Output the (x, y) coordinate of the center of the cell containing the given text.  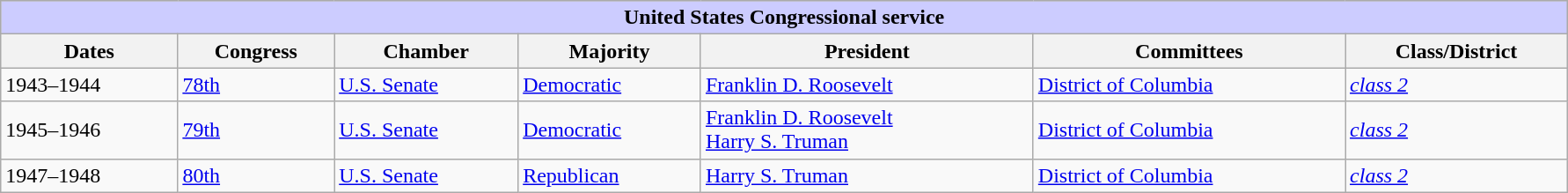
Harry S. Truman (867, 175)
Congress (256, 51)
80th (256, 175)
1945–1946 (90, 130)
United States Congressional service (785, 18)
Franklin D. Roosevelt (867, 85)
Majority (610, 51)
Chamber (426, 51)
Franklin D. RooseveltHarry S. Truman (867, 130)
Republican (610, 175)
79th (256, 130)
President (867, 51)
Committees (1189, 51)
1943–1944 (90, 85)
1947–1948 (90, 175)
78th (256, 85)
Class/District (1457, 51)
Dates (90, 51)
